Return (x, y) of the center of cell containing provided text 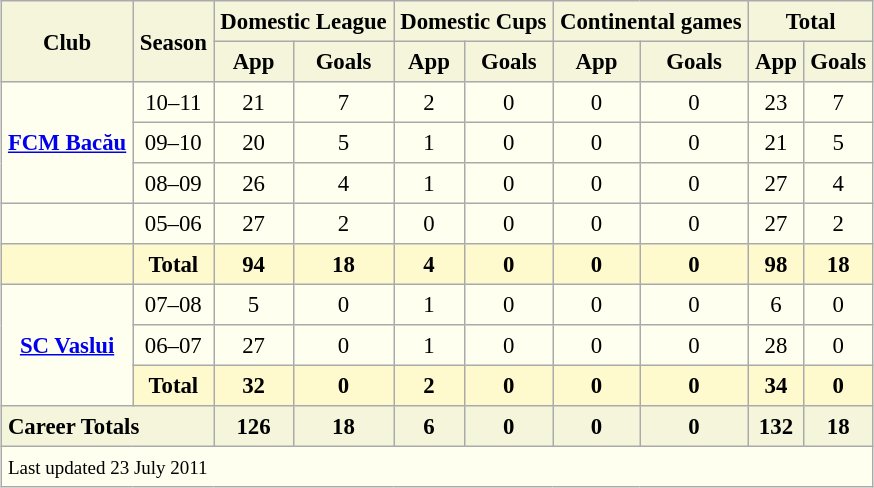
FCM Bacău (67, 143)
08–09 (174, 183)
94 (254, 264)
Domestic League (304, 21)
06–07 (174, 345)
28 (776, 345)
126 (254, 426)
SC Vaslui (67, 345)
Career Totals (107, 426)
Domestic Cups (474, 21)
Season (174, 42)
34 (776, 385)
26 (254, 183)
23 (776, 102)
07–08 (174, 304)
20 (254, 142)
32 (254, 385)
Club (67, 42)
Last updated 23 July 2011 (437, 466)
132 (776, 426)
Continental games (650, 21)
10–11 (174, 102)
05–06 (174, 223)
98 (776, 264)
09–10 (174, 142)
